Pinpoint the cell where the given text exists, returning its (x, y) midpoint coordinate. 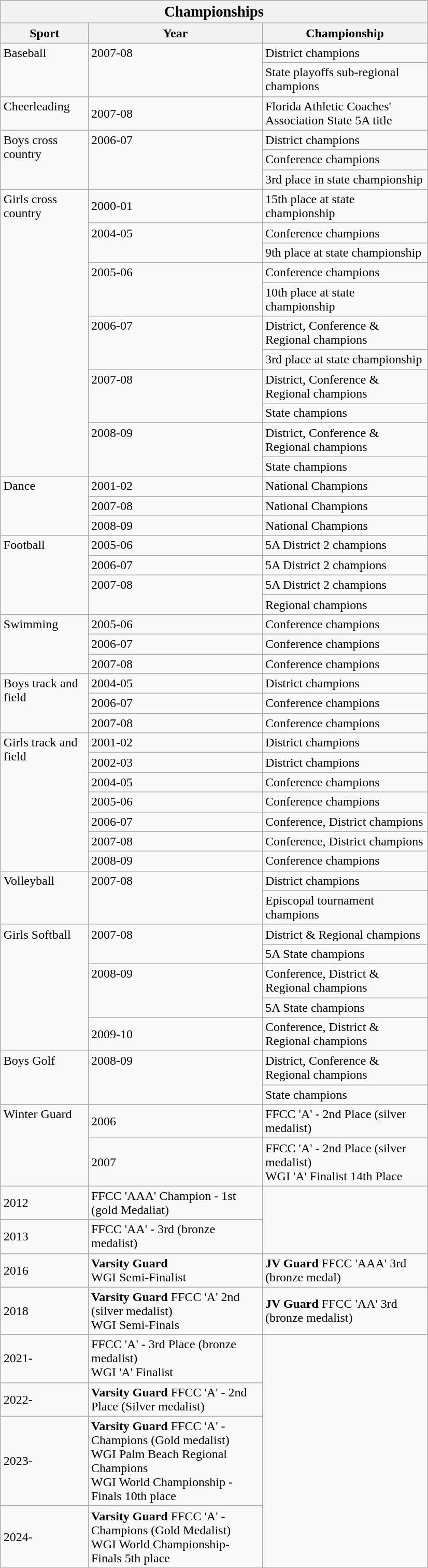
Boys Golf (45, 1078)
2012 (45, 1203)
2018 (45, 1311)
Girls cross country (45, 333)
Winter Guard (45, 1146)
10th place at state championship (345, 299)
State playoffs sub-regional champions (345, 80)
Boys cross country (45, 160)
Episcopal tournament champions (345, 907)
2000-01 (175, 206)
FFCC 'A' - 2nd Place (silver medalist)WGI 'A' Finalist 14th Place (345, 1162)
Volleyball (45, 898)
Baseball (45, 69)
Girls Softball (45, 987)
Florida Athletic Coaches' Association State 5A title (345, 113)
District & Regional champions (345, 934)
3rd place at state championship (345, 360)
2002-03 (175, 762)
2007 (175, 1162)
FFCC 'AA' - 3rd (bronze medalist) (175, 1237)
Varsity Guard FFCC 'A' 2nd (silver medalist)WGI Semi-Finals (175, 1311)
Dance (45, 506)
Varsity GuardWGI Semi-Finalist (175, 1270)
2016 (45, 1270)
2013 (45, 1237)
Regional champions (345, 604)
2023- (45, 1461)
JV Guard FFCC 'AAA' 3rd (bronze medal) (345, 1270)
Boys track and field (45, 703)
2021- (45, 1359)
FFCC 'A' - 2nd Place (silver medalist) (345, 1122)
9th place at state championship (345, 252)
FFCC 'A' - 3rd Place (bronze medalist)WGI 'A' Finalist (175, 1359)
Cheerleading (45, 113)
Varsity Guard FFCC 'A' - 2nd Place (Silver medalist) (175, 1400)
FFCC 'AAA' Champion - 1st (gold Medaliat) (175, 1203)
Varsity Guard FFCC 'A' - Champions (Gold Medalist)WGI World Championship- Finals 5th place (175, 1536)
Varsity Guard FFCC 'A' - Champions (Gold medalist)WGI Palm Beach Regional ChampionsWGI World Championship - Finals 10th place (175, 1461)
Year (175, 33)
3rd place in state championship (345, 179)
JV Guard FFCC 'AA' 3rd (bronze medalist) (345, 1311)
2022- (45, 1400)
2006 (175, 1122)
Swimming (45, 644)
2009-10 (175, 1035)
Championship (345, 33)
2024- (45, 1536)
15th place at state championship (345, 206)
Girls track and field (45, 802)
Sport (45, 33)
Championships (214, 12)
Football (45, 575)
